Scan for the cell matching the given text and deliver its (X, Y) coordinate at center. 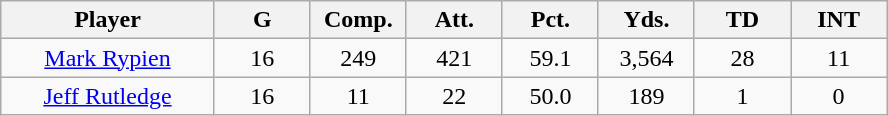
Jeff Rutledge (108, 96)
421 (454, 58)
TD (742, 20)
Comp. (358, 20)
1 (742, 96)
G (262, 20)
59.1 (550, 58)
50.0 (550, 96)
Att. (454, 20)
0 (838, 96)
Mark Rypien (108, 58)
189 (646, 96)
Pct. (550, 20)
249 (358, 58)
22 (454, 96)
INT (838, 20)
Player (108, 20)
Yds. (646, 20)
3,564 (646, 58)
28 (742, 58)
